Output the (X, Y) coordinate of the center of the cell containing the given text.  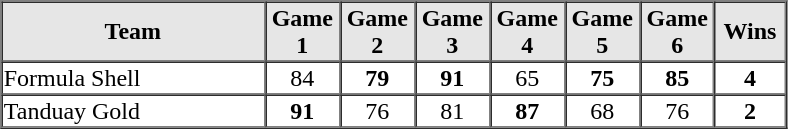
2 (750, 110)
Game 1 (302, 32)
Game 4 (528, 32)
85 (678, 78)
4 (750, 78)
Game 3 (452, 32)
68 (602, 110)
Tanduay Gold (133, 110)
Game 6 (678, 32)
65 (528, 78)
81 (452, 110)
87 (528, 110)
Wins (750, 32)
Team (133, 32)
79 (378, 78)
Formula Shell (133, 78)
Game 5 (602, 32)
75 (602, 78)
Game 2 (378, 32)
84 (302, 78)
